Scan for the cell matching the given text and deliver its (x, y) coordinate at center. 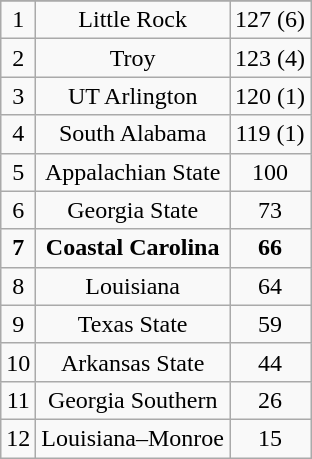
127 (6) (270, 20)
73 (270, 210)
6 (18, 210)
4 (18, 134)
Appalachian State (133, 172)
8 (18, 286)
Georgia Southern (133, 400)
11 (18, 400)
1 (18, 20)
2 (18, 58)
7 (18, 248)
26 (270, 400)
5 (18, 172)
120 (1) (270, 96)
3 (18, 96)
123 (4) (270, 58)
Louisiana–Monroe (133, 438)
12 (18, 438)
Coastal Carolina (133, 248)
Arkansas State (133, 362)
64 (270, 286)
South Alabama (133, 134)
Louisiana (133, 286)
15 (270, 438)
Texas State (133, 324)
119 (1) (270, 134)
66 (270, 248)
9 (18, 324)
Georgia State (133, 210)
10 (18, 362)
59 (270, 324)
44 (270, 362)
100 (270, 172)
UT Arlington (133, 96)
Little Rock (133, 20)
Troy (133, 58)
